Find where the given text appears and provide that cell's center as [x, y] coordinate. 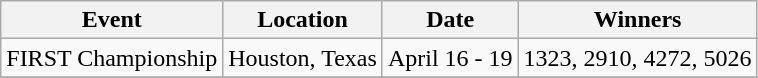
1323, 2910, 4272, 5026 [638, 58]
FIRST Championship [112, 58]
Date [450, 20]
Event [112, 20]
Winners [638, 20]
Location [303, 20]
April 16 - 19 [450, 58]
Houston, Texas [303, 58]
